Capture the cell that displays the provided text and extract its [X, Y] central coordinate. 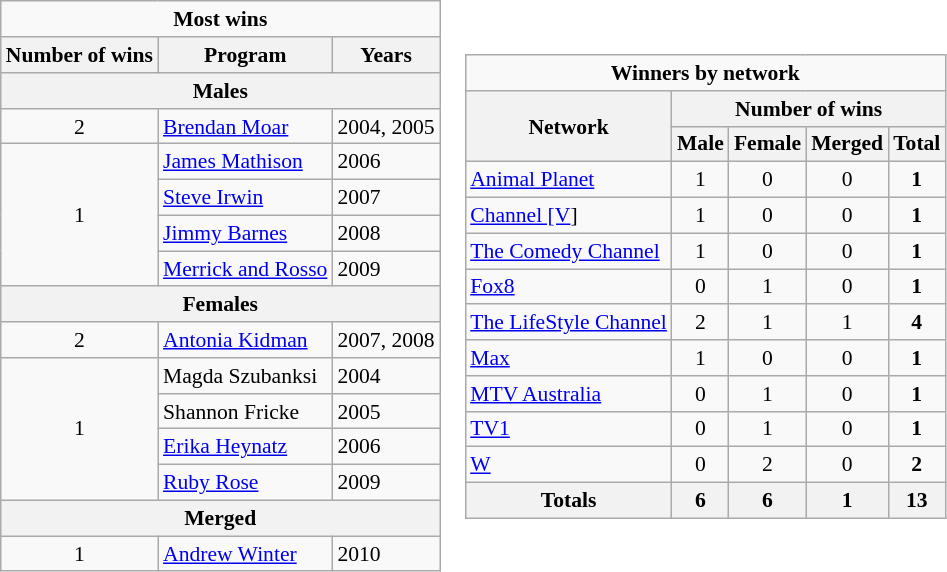
Ruby Rose [245, 482]
Male [700, 144]
W [568, 465]
2010 [386, 554]
The LifeStyle Channel [568, 322]
13 [916, 500]
James Mathison [245, 162]
Total [916, 144]
2007 [386, 197]
Most wins [220, 19]
Winners by network [705, 73]
2007, 2008 [386, 340]
Steve Irwin [245, 197]
Females [220, 304]
Andrew Winter [245, 554]
Magda Szubanksi [245, 376]
Female [768, 144]
Males [220, 91]
2008 [386, 233]
Animal Planet [568, 180]
Channel [V] [568, 215]
The Comedy Channel [568, 251]
TV1 [568, 429]
MTV Australia [568, 393]
Max [568, 358]
Program [245, 55]
2005 [386, 411]
Erika Heynatz [245, 447]
Shannon Fricke [245, 411]
Totals [568, 500]
Merrick and Rosso [245, 269]
Brendan Moar [245, 126]
Antonia Kidman [245, 340]
Network [568, 126]
Years [386, 55]
Fox8 [568, 287]
4 [916, 322]
2004, 2005 [386, 126]
2004 [386, 376]
Jimmy Barnes [245, 233]
